Identify which cell holds the provided text, then report its (x, y) central coordinate. 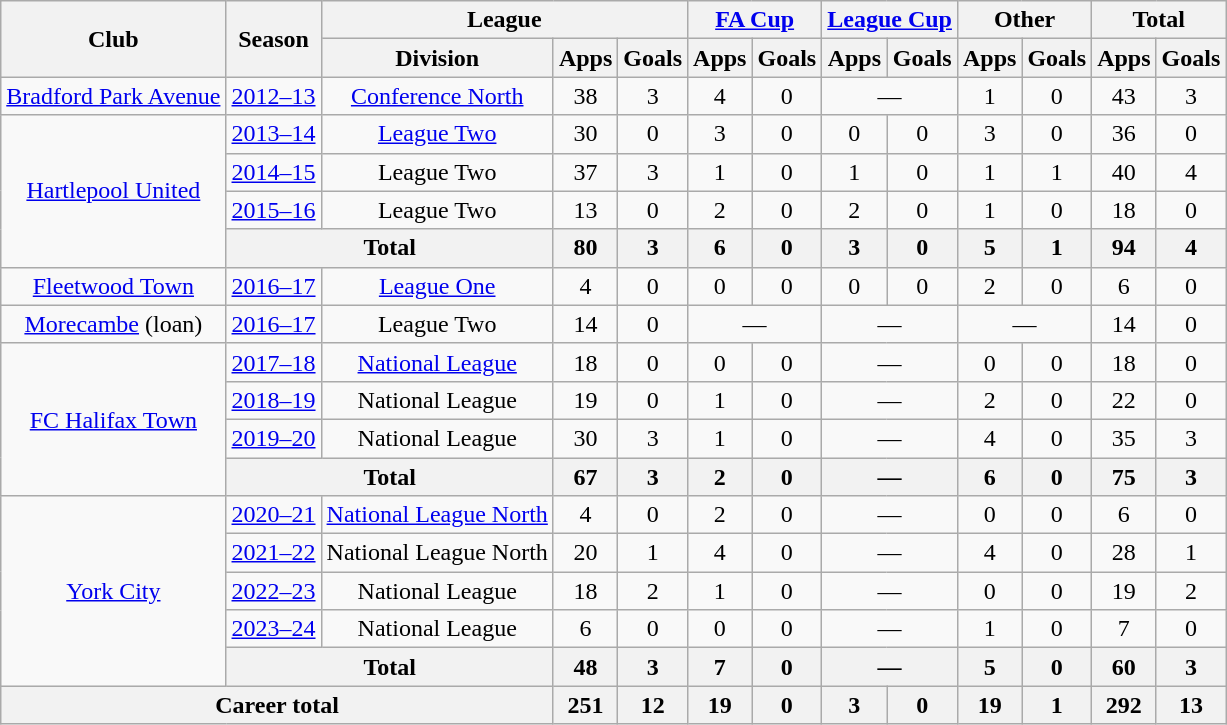
Conference North (437, 96)
35 (1124, 438)
Other (1024, 20)
2021–22 (274, 553)
28 (1124, 553)
Season (274, 39)
2020–21 (274, 515)
Club (114, 39)
2012–13 (274, 96)
22 (1124, 400)
FA Cup (755, 20)
75 (1124, 477)
League (504, 20)
2022–23 (274, 591)
2015–16 (274, 210)
36 (1124, 134)
251 (585, 705)
43 (1124, 96)
League One (437, 286)
League Cup (890, 20)
80 (585, 248)
48 (585, 667)
20 (585, 553)
12 (653, 705)
Hartlepool United (114, 191)
FC Halifax Town (114, 419)
94 (1124, 248)
Division (437, 58)
292 (1124, 705)
Morecambe (loan) (114, 324)
Bradford Park Avenue (114, 96)
Fleetwood Town (114, 286)
40 (1124, 172)
2013–14 (274, 134)
37 (585, 172)
67 (585, 477)
2019–20 (274, 438)
2014–15 (274, 172)
York City (114, 591)
38 (585, 96)
2017–18 (274, 362)
2023–24 (274, 629)
Career total (278, 705)
2018–19 (274, 400)
60 (1124, 667)
